Output the [x, y] coordinate of the center of the cell containing the given text.  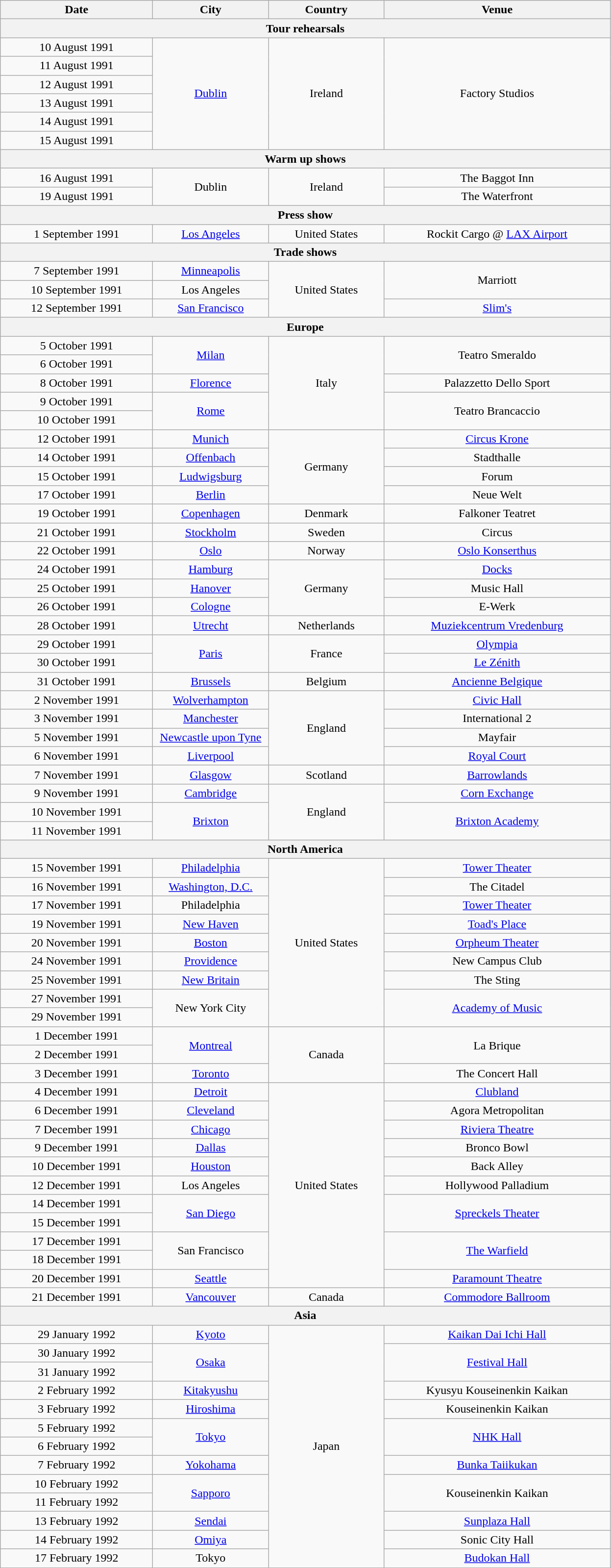
Manchester [211, 719]
New Haven [211, 924]
3 December 1991 [76, 1073]
14 December 1991 [76, 1204]
24 October 1991 [76, 570]
15 December 1991 [76, 1222]
New Campus Club [497, 961]
18 December 1991 [76, 1260]
4 December 1991 [76, 1092]
Falkoner Teatret [497, 513]
Festival Hall [497, 1362]
Washington, D.C. [211, 887]
North America [305, 849]
Utrecht [211, 625]
NHK Hall [497, 1437]
The Citadel [497, 887]
Commodore Ballroom [497, 1297]
7 February 1992 [76, 1465]
Cambridge [211, 793]
Oslo Konserthus [497, 551]
Scotland [326, 774]
Ancienne Belgique [497, 681]
Neue Welt [497, 495]
Cleveland [211, 1110]
12 October 1991 [76, 439]
Montreal [211, 1045]
Rome [211, 411]
1 December 1991 [76, 1036]
Brixton [211, 821]
13 February 1992 [76, 1521]
Japan [326, 1446]
Stockholm [211, 532]
Kyusyu Kouseinenkin Kaikan [497, 1390]
6 February 1992 [76, 1446]
2 February 1992 [76, 1390]
Sunplaza Hall [497, 1521]
Brixton Academy [497, 821]
Press show [305, 215]
10 September 1991 [76, 290]
30 January 1992 [76, 1353]
Muziekcentrum Vredenburg [497, 625]
27 November 1991 [76, 998]
Music Hall [497, 588]
Sapporo [211, 1493]
Osaka [211, 1362]
20 December 1991 [76, 1278]
Vancouver [211, 1297]
Providence [211, 961]
Sendai [211, 1521]
Munich [211, 439]
Kaikan Dai Ichi Hall [497, 1334]
14 February 1992 [76, 1540]
17 October 1991 [76, 495]
10 November 1991 [76, 812]
21 December 1991 [76, 1297]
Liverpool [211, 756]
Le Zénith [497, 663]
10 February 1992 [76, 1484]
La Brique [497, 1045]
11 February 1992 [76, 1502]
29 November 1991 [76, 1017]
Teatro Smeraldo [497, 355]
The Sting [497, 980]
Academy of Music [497, 1008]
Budokan Hall [497, 1558]
8 October 1991 [76, 383]
Tour rehearsals [305, 28]
Milan [211, 355]
7 September 1991 [76, 271]
Toad's Place [497, 924]
Kyoto [211, 1334]
San Diego [211, 1213]
Detroit [211, 1092]
Circus Krone [497, 439]
Rockit Cargo @ LAX Airport [497, 234]
Denmark [326, 513]
Offenbach [211, 457]
16 November 1991 [76, 887]
The Warfield [497, 1250]
New Britain [211, 980]
Italy [326, 383]
3 February 1992 [76, 1409]
International 2 [497, 719]
Bunka Taiikukan [497, 1465]
Omiya [211, 1540]
Factory Studios [497, 94]
Glasgow [211, 774]
Trade shows [305, 252]
Agora Metropolitan [497, 1110]
Teatro Brancaccio [497, 411]
Ludwigsburg [211, 476]
17 February 1992 [76, 1558]
Docks [497, 570]
5 November 1991 [76, 737]
Chicago [211, 1129]
Back Alley [497, 1167]
28 October 1991 [76, 625]
Copenhagen [211, 513]
Houston [211, 1167]
Mayfair [497, 737]
Seattle [211, 1278]
6 November 1991 [76, 756]
Stadthalle [497, 457]
Marriott [497, 280]
Norway [326, 551]
Circus [497, 532]
20 November 1991 [76, 943]
15 October 1991 [76, 476]
Yokohama [211, 1465]
10 December 1991 [76, 1167]
Date [76, 10]
Florence [211, 383]
Venue [497, 10]
Asia [305, 1316]
Civic Hall [497, 700]
29 October 1991 [76, 644]
Country [326, 10]
Sweden [326, 532]
19 November 1991 [76, 924]
13 August 1991 [76, 103]
29 January 1992 [76, 1334]
31 October 1991 [76, 681]
Palazzetto Dello Sport [497, 383]
Berlin [211, 495]
Boston [211, 943]
5 February 1992 [76, 1428]
Europe [305, 327]
Toronto [211, 1073]
Netherlands [326, 625]
Riviera Theatre [497, 1129]
17 November 1991 [76, 905]
1 September 1991 [76, 234]
Forum [497, 476]
Barrowlands [497, 774]
10 October 1991 [76, 420]
Olympia [497, 644]
Spreckels Theater [497, 1213]
12 September 1991 [76, 308]
Corn Exchange [497, 793]
Hollywood Palladium [497, 1185]
12 December 1991 [76, 1185]
14 August 1991 [76, 122]
2 November 1991 [76, 700]
7 December 1991 [76, 1129]
Kitakyushu [211, 1390]
15 November 1991 [76, 868]
The Concert Hall [497, 1073]
Belgium [326, 681]
15 August 1991 [76, 140]
11 August 1991 [76, 66]
9 December 1991 [76, 1148]
6 October 1991 [76, 364]
6 December 1991 [76, 1110]
Royal Court [497, 756]
E-Werk [497, 607]
10 August 1991 [76, 47]
24 November 1991 [76, 961]
12 August 1991 [76, 84]
Newcastle upon Tyne [211, 737]
Wolverhampton [211, 700]
16 August 1991 [76, 177]
France [326, 653]
3 November 1991 [76, 719]
Hamburg [211, 570]
11 November 1991 [76, 831]
14 October 1991 [76, 457]
Paramount Theatre [497, 1278]
26 October 1991 [76, 607]
The Waterfront [497, 196]
19 October 1991 [76, 513]
Orpheum Theater [497, 943]
Sonic City Hall [497, 1540]
2 December 1991 [76, 1054]
21 October 1991 [76, 532]
Slim's [497, 308]
Cologne [211, 607]
Hiroshima [211, 1409]
Minneapolis [211, 271]
Oslo [211, 551]
25 October 1991 [76, 588]
Hanover [211, 588]
5 October 1991 [76, 346]
New York City [211, 1008]
9 November 1991 [76, 793]
Clubland [497, 1092]
The Baggot Inn [497, 177]
7 November 1991 [76, 774]
22 October 1991 [76, 551]
30 October 1991 [76, 663]
25 November 1991 [76, 980]
Warm up shows [305, 159]
9 October 1991 [76, 401]
Bronco Bowl [497, 1148]
Paris [211, 653]
17 December 1991 [76, 1241]
19 August 1991 [76, 196]
City [211, 10]
Dallas [211, 1148]
Brussels [211, 681]
31 January 1992 [76, 1371]
